Determine the [X, Y] coordinate at the center of the cell enclosing the given text.  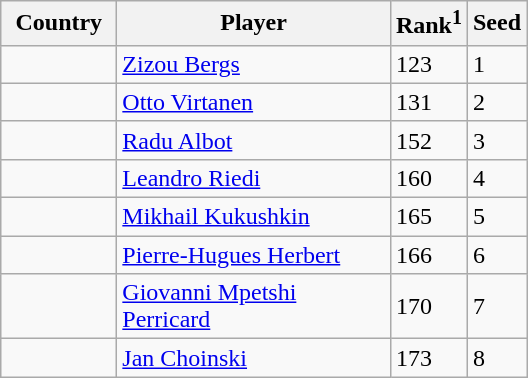
Country [59, 24]
1 [496, 64]
173 [428, 358]
Player [254, 24]
Giovanni Mpetshi Perricard [254, 306]
Zizou Bergs [254, 64]
3 [496, 140]
170 [428, 306]
Mikhail Kukushkin [254, 217]
131 [428, 102]
Rank1 [428, 24]
4 [496, 178]
Radu Albot [254, 140]
2 [496, 102]
Seed [496, 24]
6 [496, 255]
5 [496, 217]
Otto Virtanen [254, 102]
165 [428, 217]
152 [428, 140]
166 [428, 255]
7 [496, 306]
Jan Choinski [254, 358]
Leandro Riedi [254, 178]
8 [496, 358]
123 [428, 64]
Pierre-Hugues Herbert [254, 255]
160 [428, 178]
